From the cell containing the given text, extract its center point as (x, y) coordinate. 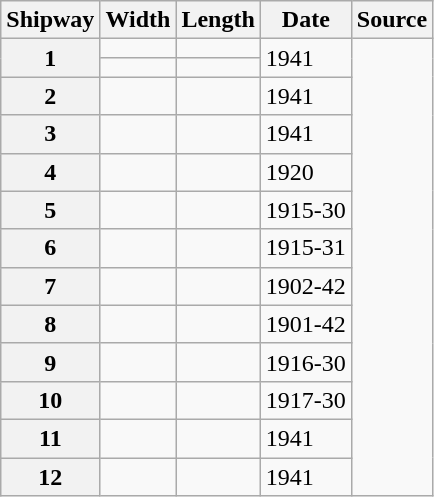
4 (50, 172)
9 (50, 362)
Length (218, 20)
1915-31 (306, 248)
1901-42 (306, 324)
Date (306, 20)
12 (50, 477)
Source (392, 20)
10 (50, 400)
1916-30 (306, 362)
8 (50, 324)
Shipway (50, 20)
6 (50, 248)
1902-42 (306, 286)
1 (50, 58)
1915-30 (306, 210)
Width (138, 20)
3 (50, 134)
1920 (306, 172)
5 (50, 210)
11 (50, 438)
7 (50, 286)
1917-30 (306, 400)
2 (50, 96)
